Find where the given text appears and provide that cell's center as (X, Y) coordinate. 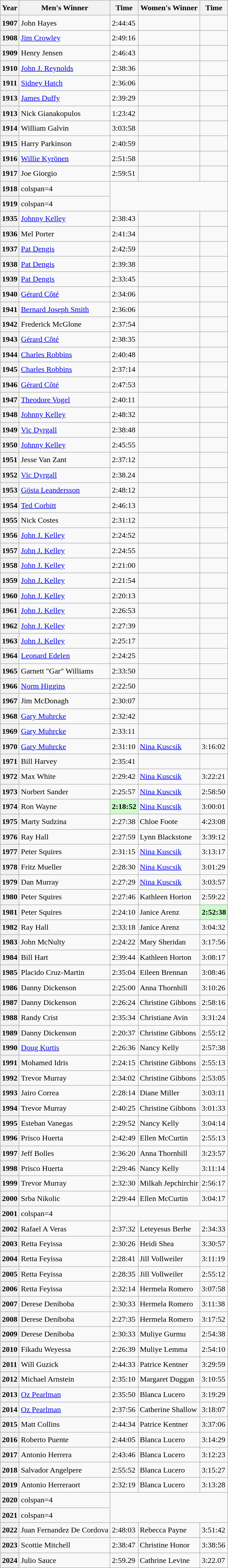
2:41:34 (124, 234)
William Galvin (65, 128)
1908 (10, 38)
1915 (10, 143)
2:27:39 (124, 626)
2:32:30 (124, 1184)
2:40:59 (124, 143)
3:37:06 (214, 1425)
Nick Gianakopulos (65, 113)
Chloe Foote (169, 822)
1937 (10, 249)
1911 (10, 83)
3:30:57 (214, 1244)
2009 (10, 1334)
2017 (10, 1455)
3:11:14 (214, 1168)
1977 (10, 852)
Michael Arnstein (65, 1379)
2:38.24 (124, 475)
3:01:29 (214, 867)
2:32:19 (124, 1485)
2:33:50 (124, 671)
2:30:07 (124, 701)
2:34:02 (124, 1078)
2008 (10, 1319)
1961 (10, 610)
3:16:02 (214, 746)
Jairo Correa (65, 1093)
Jeff Bolles (65, 1154)
1935 (10, 219)
1936 (10, 234)
Margaret Duggan (169, 1379)
1993 (10, 1093)
Julio Sauce (65, 1560)
2:59:51 (124, 174)
1955 (10, 520)
2:55:52 (124, 1470)
2:24:55 (124, 550)
Will Guzick (65, 1364)
Ted Corbitt (65, 505)
Marty Sudzina (65, 822)
1965 (10, 671)
Joe Giorgio (65, 174)
3:00:01 (214, 806)
1954 (10, 505)
2:35:50 (124, 1394)
1983 (10, 942)
3:22:21 (214, 776)
2:28:35 (124, 1274)
Mel Porter (65, 234)
2:24:10 (124, 912)
Dan Murray (65, 882)
2:33:11 (124, 731)
3:11:19 (214, 1259)
1986 (10, 988)
3:07:58 (214, 1289)
2:28:41 (124, 1259)
Heidi Shea (169, 1244)
1967 (10, 701)
3:39:12 (214, 837)
1946 (10, 384)
3:18:07 (214, 1410)
3:10:55 (214, 1379)
1963 (10, 641)
2018 (10, 1470)
1999 (10, 1184)
1995 (10, 1123)
2:42:59 (124, 249)
Milkah Jepchirchir (169, 1184)
Nick Costes (65, 520)
Esteban Vanegas (65, 1123)
2:27:59 (124, 837)
2:27:35 (124, 1319)
2003 (10, 1244)
1941 (10, 309)
2:52:38 (214, 912)
3:03:58 (124, 128)
Fritz Mueller (65, 867)
Mohamed Idris (65, 1063)
3:10:26 (214, 988)
2:26:36 (124, 1048)
Doug Kurtis (65, 1048)
Jim McDonagh (65, 701)
2:26:39 (124, 1349)
1910 (10, 68)
1942 (10, 324)
2:29:42 (124, 776)
Bill Hart (65, 958)
3:04:14 (214, 1123)
1969 (10, 731)
1970 (10, 746)
Rebecca Payne (169, 1530)
1947 (10, 400)
1997 (10, 1154)
2:53:05 (214, 1078)
2:35:34 (124, 1018)
Norbert Sander (65, 792)
2:39:38 (124, 264)
1914 (10, 128)
Roberto Puente (65, 1440)
Christiane Avin (169, 1018)
2:58:50 (214, 792)
3:13:28 (214, 1485)
2011 (10, 1364)
Placido Cruz-Martin (65, 972)
2:42:49 (124, 1138)
1943 (10, 339)
Christine Honor (169, 1545)
2021 (10, 1515)
Jesse Van Zant (65, 460)
2:48:12 (124, 490)
2007 (10, 1304)
Mary Sheridan (169, 942)
2:51:58 (124, 158)
1990 (10, 1048)
2004 (10, 1259)
1962 (10, 626)
1982 (10, 927)
1909 (10, 53)
Catherine Shallow (169, 1410)
1979 (10, 882)
2:33:45 (124, 279)
1939 (10, 279)
2:28:30 (124, 867)
2015 (10, 1425)
2:39:44 (124, 958)
3:15:27 (214, 1470)
Muliye Gurmu (169, 1334)
2:31:15 (124, 852)
2:35:04 (124, 972)
1918 (10, 189)
2013 (10, 1394)
2:20:13 (124, 596)
1968 (10, 716)
2:59:22 (214, 897)
3:08:46 (214, 972)
2:25:57 (124, 792)
2:24:15 (124, 1063)
2020 (10, 1500)
2:40:25 (124, 1108)
3:22.07 (214, 1560)
2:56:17 (214, 1184)
1981 (10, 912)
2024 (10, 1560)
1978 (10, 867)
2:44:33 (124, 1364)
2:20:37 (124, 1033)
Max White (65, 776)
2023 (10, 1545)
3:08:17 (214, 958)
2:28:14 (124, 1093)
2:44:05 (124, 1440)
Randy Crist (65, 1018)
Antonio Herrera (65, 1455)
Gösta Leandersson (65, 490)
Willie Kyrönen (65, 158)
2:29:44 (124, 1198)
2:37:54 (124, 324)
2:18:52 (124, 806)
1984 (10, 958)
3:04:17 (214, 1198)
2010 (10, 1349)
Year (10, 8)
2:37:14 (124, 370)
2:31:10 (124, 746)
Juan Fernandez De Cordova (65, 1530)
Leonard Edelen (65, 656)
1919 (10, 204)
2:40:11 (124, 400)
1959 (10, 580)
2:54:38 (214, 1334)
2:31:12 (124, 520)
1958 (10, 566)
2:30:26 (124, 1244)
1973 (10, 792)
Rafael A Veras (65, 1229)
3:19:29 (214, 1394)
1975 (10, 822)
3:17:56 (214, 942)
2:34:33 (214, 1229)
Cathrine Levine (169, 1560)
Theodore Vogel (65, 400)
2:22:50 (124, 686)
2:27:46 (124, 897)
2:26:24 (124, 1002)
1949 (10, 430)
2016 (10, 1440)
John J. Reynolds (65, 68)
1972 (10, 776)
3:03:57 (214, 882)
2:29:46 (124, 1168)
Garnett "Gar" Williams (65, 671)
2:47:53 (124, 384)
1964 (10, 656)
Sidney Hatch (65, 83)
Matt Collins (65, 1425)
2005 (10, 1274)
1950 (10, 445)
2:38:43 (124, 219)
1991 (10, 1063)
2:24:25 (124, 656)
3:14:29 (214, 1440)
1938 (10, 264)
Fikadu Weyessa (65, 1349)
3:17:52 (214, 1319)
3:29:59 (214, 1364)
2:43:46 (124, 1455)
1996 (10, 1138)
2:24:22 (124, 942)
2012 (10, 1379)
3:13:17 (214, 852)
3:23:57 (214, 1154)
3:11:38 (214, 1304)
2019 (10, 1485)
3:01:33 (214, 1108)
1907 (10, 23)
1948 (10, 414)
2:21:00 (124, 566)
3:51:42 (214, 1530)
James Duffy (65, 98)
2:38:48 (124, 430)
Leteyesus Berhe (169, 1229)
2:59.29 (124, 1560)
1940 (10, 294)
2:27:38 (124, 822)
Ron Wayne (65, 806)
1951 (10, 460)
1985 (10, 972)
1994 (10, 1108)
2:33:18 (124, 927)
Srba Nikolic (65, 1198)
2:46:13 (124, 505)
2:32:14 (124, 1289)
Frederick McGlone (65, 324)
2:46:43 (124, 53)
2:24:52 (124, 535)
2:57:38 (214, 1048)
2:44:45 (124, 23)
2:44:34 (124, 1425)
Muliye Lemma (169, 1349)
Salvador Angelpere (65, 1470)
1971 (10, 762)
Women's Winner (169, 8)
2:38:36 (124, 68)
2:29:52 (124, 1123)
2:39:29 (124, 98)
1:23:42 (124, 113)
2:32:42 (124, 716)
Scottie Mitchell (65, 1545)
2:37:32 (124, 1229)
3:31:24 (214, 1018)
2:27:29 (124, 882)
Diane Miller (169, 1093)
2:40:48 (124, 354)
2:25:00 (124, 988)
1960 (10, 596)
1976 (10, 837)
Bill Harvey (65, 762)
1945 (10, 370)
2:21:54 (124, 580)
3:04:32 (214, 927)
Antonio Herreraort (65, 1485)
2:34:06 (124, 294)
2:48:03 (124, 1530)
2022 (10, 1530)
1992 (10, 1078)
2002 (10, 1229)
1998 (10, 1168)
2001 (10, 1214)
2:58:16 (214, 1002)
2:48:32 (124, 414)
Lynn Blackstone (169, 837)
2:35:10 (124, 1379)
2000 (10, 1198)
1917 (10, 174)
2014 (10, 1410)
2:36:20 (124, 1154)
2006 (10, 1289)
2:25:17 (124, 641)
3:38:56 (214, 1545)
2:26:53 (124, 610)
Henry Jensen (65, 53)
1916 (10, 158)
1944 (10, 354)
1953 (10, 490)
4:23:08 (214, 822)
1980 (10, 897)
2:35:41 (124, 762)
1956 (10, 535)
Harry Parkinson (65, 143)
Jim Crowley (65, 38)
2:54:10 (214, 1349)
1988 (10, 1018)
Bernard Joseph Smith (65, 309)
3:12:23 (214, 1455)
1957 (10, 550)
Norm Higgins (65, 686)
1987 (10, 1002)
Men's Winner (65, 8)
2:37:56 (124, 1410)
Eileen Brennan (169, 972)
2:38:35 (124, 339)
1989 (10, 1033)
2:49:16 (124, 38)
1966 (10, 686)
2:45:55 (124, 445)
2:37:12 (124, 460)
1952 (10, 475)
3:03:11 (214, 1093)
1974 (10, 806)
John McNulty (65, 942)
2:38:47 (124, 1545)
John Hayes (65, 23)
